Return the (x, y) coordinate for the center point of the cell that contains the specified text.  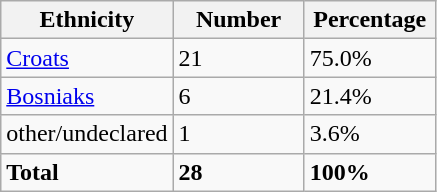
21.4% (370, 96)
other/undeclared (87, 134)
Total (87, 172)
3.6% (370, 134)
21 (238, 58)
Bosniaks (87, 96)
6 (238, 96)
Number (238, 20)
75.0% (370, 58)
100% (370, 172)
Percentage (370, 20)
Croats (87, 58)
28 (238, 172)
1 (238, 134)
Ethnicity (87, 20)
